Locate the cell with the specified text and output its [x, y] center coordinate. 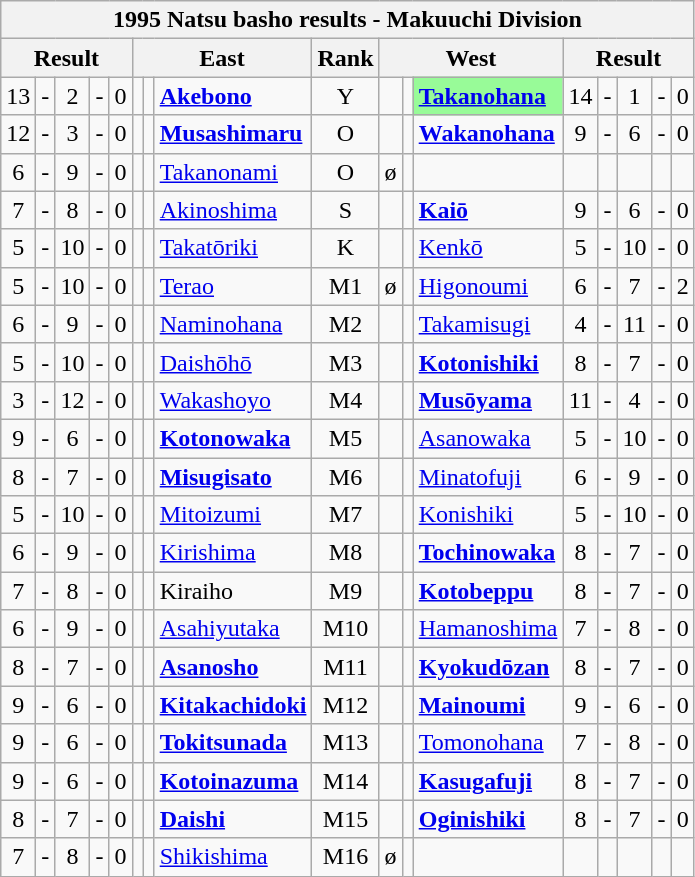
Musōyama [488, 400]
West [471, 58]
Kotoinazuma [233, 781]
Kotonishiki [488, 362]
Konishiki [488, 515]
M11 [346, 667]
M6 [346, 477]
Shikishima [233, 857]
M10 [346, 629]
Takamisugi [488, 324]
K [346, 248]
Kyokudōzan [488, 667]
Daishi [233, 819]
Minatofuji [488, 477]
1995 Natsu basho results - Makuuchi Division [348, 20]
Kaiō [488, 210]
Rank [346, 58]
Kenkō [488, 248]
14 [580, 96]
Tomonohana [488, 743]
East [222, 58]
Tokitsunada [233, 743]
Oginishiki [488, 819]
M2 [346, 324]
M7 [346, 515]
Daishōhō [233, 362]
S [346, 210]
Musashimaru [233, 134]
Kotonowaka [233, 438]
Kasugafuji [488, 781]
M13 [346, 743]
Misugisato [233, 477]
Hamanoshima [488, 629]
M3 [346, 362]
Takanonami [233, 172]
Asanosho [233, 667]
Takatōriki [233, 248]
M5 [346, 438]
M15 [346, 819]
Y [346, 96]
Wakanohana [488, 134]
Mitoizumi [233, 515]
M4 [346, 400]
M9 [346, 591]
Mainoumi [488, 705]
M16 [346, 857]
M14 [346, 781]
Tochinowaka [488, 553]
Kitakachidoki [233, 705]
Takanohana [488, 96]
Kirishima [233, 553]
Asahiyutaka [233, 629]
Terao [233, 286]
Naminohana [233, 324]
Akebono [233, 96]
1 [634, 96]
Kiraiho [233, 591]
M12 [346, 705]
Higonoumi [488, 286]
M8 [346, 553]
Wakashoyo [233, 400]
Asanowaka [488, 438]
Kotobeppu [488, 591]
M1 [346, 286]
Akinoshima [233, 210]
13 [18, 96]
